Provide the (X, Y) coordinate of the cell's center where the given text is located.  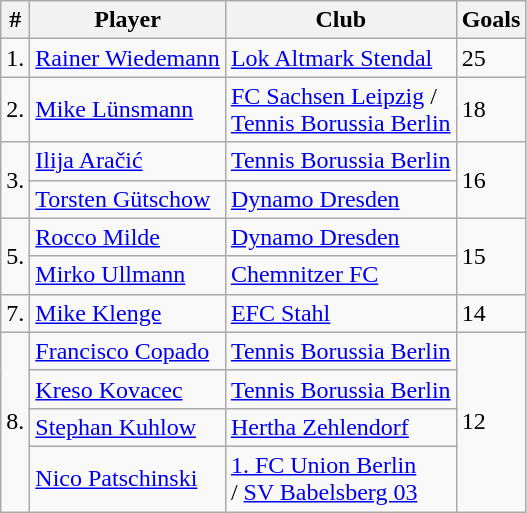
18 (491, 110)
Ilija Aračić (128, 161)
Club (340, 20)
5. (16, 256)
Hertha Zehlendorf (340, 427)
FC Sachsen Leipzig /Tennis Borussia Berlin (340, 110)
Kreso Kovacec (128, 389)
12 (491, 422)
Rainer Wiedemann (128, 58)
Francisco Copado (128, 351)
Rocco Milde (128, 237)
Goals (491, 20)
EFC Stahl (340, 313)
1. (16, 58)
Mirko Ullmann (128, 275)
15 (491, 256)
8. (16, 422)
2. (16, 110)
Lok Altmark Stendal (340, 58)
Mike Lünsmann (128, 110)
Player (128, 20)
Mike Klenge (128, 313)
7. (16, 313)
Chemnitzer FC (340, 275)
3. (16, 180)
16 (491, 180)
25 (491, 58)
Torsten Gütschow (128, 199)
Stephan Kuhlow (128, 427)
1. FC Union Berlin/ SV Babelsberg 03 (340, 478)
# (16, 20)
Nico Patschinski (128, 478)
14 (491, 313)
